Detect which cell encompasses the target text, then output its (X, Y) center coordinate. 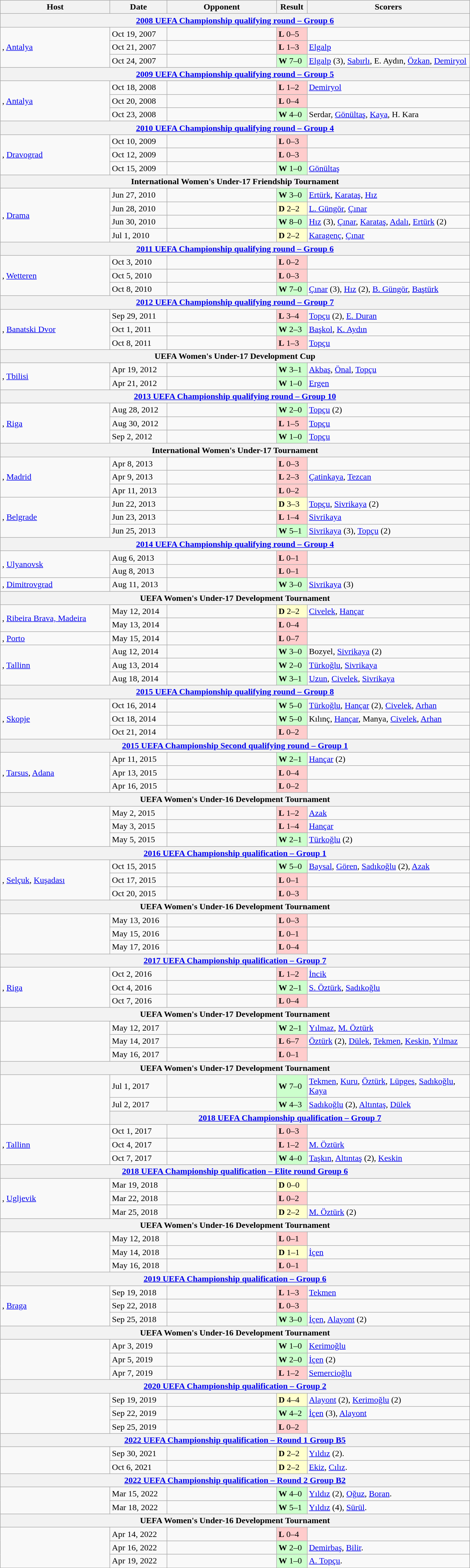
Çınar (3), Hız (2), B. Güngör, Baştürk (388, 289)
, Dimitrovgrad (55, 584)
, Belgrade (55, 517)
L 0–7 (292, 638)
Aug 18, 2014 (138, 679)
International Women's Under-17 Tournament (235, 450)
Türkoğlu, Sivrikaya (388, 665)
Kılınç, Hançar, Manya, Civelek, Arhan (388, 719)
İncik (388, 974)
Apr 11, 2015 (138, 759)
, Banatski Dvor (55, 329)
2010 UEFA Championship qualifying round – Group 4 (235, 128)
İçen (388, 1252)
Sep 2, 2012 (138, 437)
Aug 12, 2014 (138, 652)
Baysal, Gören, Sadıkoğlu (2), Azak (388, 867)
Jun 22, 2013 (138, 504)
May 12, 2018 (138, 1238)
Aug 8, 2013 (138, 571)
Aug 13, 2014 (138, 665)
Oct 21, 2007 (138, 47)
L 1–5 (292, 423)
Jul 2, 2017 (138, 1104)
Oct 5, 2010 (138, 276)
M. Öztürk (388, 1145)
Akbaş, Önal, Topçu (388, 369)
D 1–1 (292, 1252)
Apr 9, 2013 (138, 477)
Jun 27, 2010 (138, 195)
A. Topçu. (388, 1561)
Oct 15, 2009 (138, 168)
2019 UEFA Championship qualification – Group 6 (235, 1279)
2013 UEFA Championship qualifying round – Group 10 (235, 397)
Result (292, 7)
2011 UEFA Championship qualifying round – Group 6 (235, 249)
, Tbilisi (55, 376)
Serdar, Gönültaş, Kaya, H. Kara (388, 114)
2014 UEFA Championship qualifying round – Group 4 (235, 544)
Oct 18, 2014 (138, 719)
L 0–5 (292, 34)
W 4–2 (292, 1413)
Apr 16, 2022 (138, 1548)
İçen, Alayont (2) (388, 1319)
Oct 8, 2011 (138, 343)
Scorers (388, 7)
, Dravograd (55, 155)
Opponent (222, 7)
L 2–3 (292, 477)
Topçu, Sivrikaya (2) (388, 504)
Ergen (388, 383)
2018 UEFA Championship qualification – Elite round Group 6 (235, 1171)
Oct 6, 2021 (138, 1467)
Yıldız (4), Sürül. (388, 1507)
Sep 22, 2018 (138, 1306)
Oct 4, 2016 (138, 987)
L. Güngör, Çınar (388, 209)
Aug 28, 2012 (138, 410)
Civelek, Hançar (388, 611)
Demiryol (388, 88)
May 5, 2015 (138, 840)
Uzun, Civelek, Sivrikaya (388, 679)
Hançar (388, 826)
Apr 19, 2012 (138, 369)
Oct 18, 2008 (138, 88)
May 14, 2018 (138, 1252)
Apr 14, 2022 (138, 1534)
Oct 12, 2009 (138, 155)
Sivrikaya (3), Topçu (2) (388, 531)
May 16, 2017 (138, 1055)
Host (55, 7)
Bozyel, Sivrikaya (2) (388, 652)
Türkoğlu (2) (388, 840)
Date (138, 7)
Semercioğlu (388, 1373)
Türkoğlu, Hançar (2), Civelek, Arhan (388, 705)
Yılmaz, M. Öztürk (388, 1028)
İçen (3), Alayont (388, 1413)
Azak (388, 813)
2008 UEFA Championship qualifying round – Group 6 (235, 20)
Alayont (2), Kerimoğlu (2) (388, 1400)
May 2, 2015 (138, 813)
Mar 18, 2022 (138, 1507)
W 2–3 (292, 329)
Hız (3), Çınar, Karataş, Adalı, Ertürk (2) (388, 222)
Oct 8, 2010 (138, 289)
Mar 19, 2018 (138, 1185)
W 4–3 (292, 1104)
2022 UEFA Championship qualification – Round 1 Group B5 (235, 1440)
Sivrikaya (388, 517)
Oct 24, 2007 (138, 61)
W 8–0 (292, 222)
Mar 25, 2018 (138, 1212)
D 0–0 (292, 1185)
May 16, 2018 (138, 1266)
Sep 19, 2018 (138, 1292)
2012 UEFA Championship qualifying round – Group 7 (235, 302)
2018 UEFA Championship qualification – Group 7 (290, 1118)
Ekiz, Cılız. (388, 1467)
Kerimoğlu (388, 1346)
, Madrid (55, 477)
Yıldız (2), Oğuz, Boran. (388, 1494)
, Tarsus, Adana (55, 772)
İçen (2) (388, 1359)
Yıldız (2). (388, 1453)
Oct 2, 2016 (138, 974)
Hançar (2) (388, 759)
Çatinkaya, Tezcan (388, 477)
Jun 23, 2013 (138, 517)
2017 UEFA Championship qualification – Group 7 (235, 960)
Öztürk (2), Dülek, Tekmen, Keskin, Yılmaz (388, 1041)
May 13, 2014 (138, 625)
Oct 20, 2015 (138, 893)
Oct 4, 2017 (138, 1145)
May 12, 2014 (138, 611)
May 13, 2016 (138, 920)
2022 UEFA Championship qualification – Round 2 Group B2 (235, 1480)
Sivrikaya (3) (388, 584)
Oct 21, 2014 (138, 732)
Aug 6, 2013 (138, 557)
, Drama (55, 215)
Topçu (2), E. Duran (388, 316)
, Braga (55, 1306)
, Ulyanovsk (55, 564)
Demirbaş, Bilir. (388, 1548)
May 12, 2017 (138, 1028)
Ertürk, Karataş, Hız (388, 195)
L 6–7 (292, 1041)
2015 UEFA Championship Second qualifying round – Group 1 (235, 746)
M. Öztürk (2) (388, 1212)
Oct 19, 2007 (138, 34)
, Porto (55, 638)
Apr 13, 2015 (138, 772)
Apr 16, 2015 (138, 786)
UEFA Women's Under-17 Development Cup (235, 356)
Jun 28, 2010 (138, 209)
Karagenç, Çınar (388, 235)
Aug 11, 2013 (138, 584)
International Women's Under-17 Friendship Tournament (235, 182)
Sep 22, 2019 (138, 1413)
Apr 5, 2019 (138, 1359)
Oct 7, 2016 (138, 1001)
Başkol, K. Aydın (388, 329)
May 3, 2015 (138, 826)
S. Öztürk, Sadıkoğlu (388, 987)
May 15, 2016 (138, 934)
Apr 8, 2013 (138, 464)
Gönültaş (388, 168)
Tekmen (388, 1292)
2020 UEFA Championship qualification – Group 2 (235, 1386)
, Wetteren (55, 276)
D 3–3 (292, 504)
Apr 3, 2019 (138, 1346)
Elgalp (3), Sabırlı, E. Aydın, Özkan, Demiryol (388, 61)
Apr 19, 2022 (138, 1561)
May 14, 2017 (138, 1041)
2016 UEFA Championship qualification – Group 1 (235, 853)
Oct 20, 2008 (138, 101)
Oct 16, 2014 (138, 705)
May 17, 2016 (138, 947)
, Selçuk, Kuşadası (55, 880)
D 4–4 (292, 1400)
Mar 15, 2022 (138, 1494)
Apr 11, 2013 (138, 490)
, Ribeira Brava, Madeira (55, 618)
May 15, 2014 (138, 638)
Oct 1, 2011 (138, 329)
Jul 1, 2010 (138, 235)
2009 UEFA Championship qualifying round – Group 5 (235, 74)
Sadıkoğlu (2), Altıntaş, Dülek (388, 1104)
Oct 3, 2010 (138, 262)
Sep 29, 2011 (138, 316)
Sep 25, 2018 (138, 1319)
Tekmen, Kuru, Öztürk, Lüpges, Sadıkoğlu, Kaya (388, 1086)
Sep 30, 2021 (138, 1453)
Sep 19, 2019 (138, 1400)
Apr 21, 2012 (138, 383)
Oct 7, 2017 (138, 1158)
Oct 15, 2015 (138, 867)
Apr 7, 2019 (138, 1373)
L 3–4 (292, 316)
Sep 25, 2019 (138, 1427)
, Ugljevik (55, 1198)
Oct 1, 2017 (138, 1131)
Oct 17, 2015 (138, 880)
Topçu (2) (388, 410)
, Skopje (55, 719)
Mar 22, 2018 (138, 1198)
Taşkın, Altıntaş (2), Keskin (388, 1158)
Oct 23, 2008 (138, 114)
Oct 10, 2009 (138, 141)
2015 UEFA Championship qualifying round – Group 8 (235, 692)
Jun 30, 2010 (138, 222)
Elgalp (388, 47)
Jun 25, 2013 (138, 531)
Aug 30, 2012 (138, 423)
Jul 1, 2017 (138, 1086)
